Return the [X, Y] coordinate for the center point of the cell that contains the specified text.  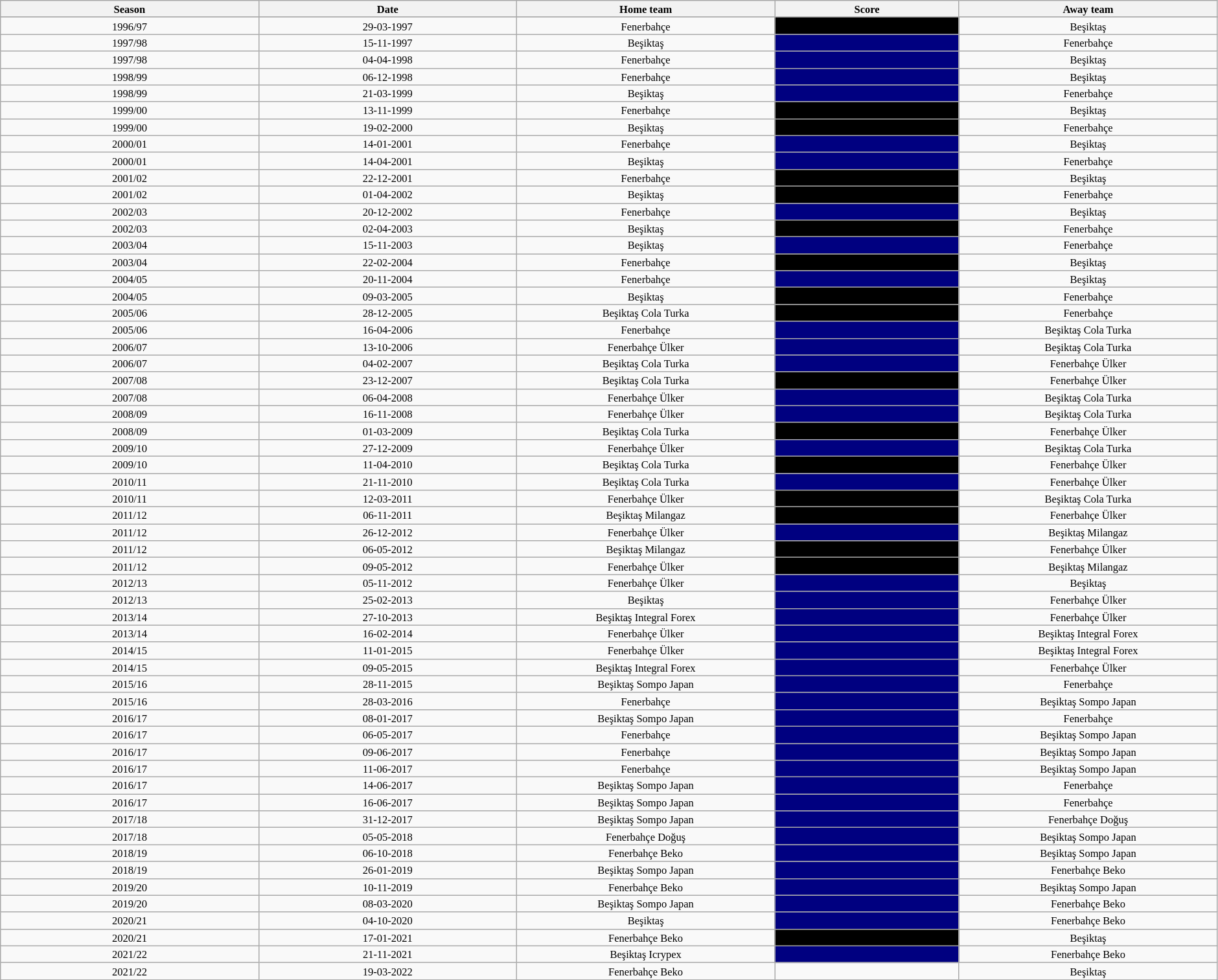
01-04-2002 [387, 194]
14-01-2001 [387, 144]
08-03-2020 [387, 904]
19-02-2000 [387, 127]
06-11-2011 [387, 516]
04-04-1998 [387, 60]
09-05-2015 [387, 667]
Date [387, 9]
Score [867, 9]
16-02-2014 [387, 633]
Season [130, 9]
04-02-2007 [387, 363]
21-03-1999 [387, 93]
20-12-2002 [387, 212]
1996/97 [130, 26]
25-02-2013 [387, 600]
12-03-2011 [387, 499]
21-11-2021 [387, 954]
06-05-2017 [387, 735]
16-06-2017 [387, 803]
06-05-2012 [387, 549]
22-12-2001 [387, 177]
04-10-2020 [387, 920]
11-06-2017 [387, 769]
09-05-2012 [387, 566]
02-04-2003 [387, 229]
Beşiktaş Icrypex [645, 954]
06-12-1998 [387, 76]
15-11-2003 [387, 245]
28-12-2005 [387, 313]
Away team [1088, 9]
31-12-2017 [387, 819]
05-11-2012 [387, 583]
14-06-2017 [387, 786]
01-03-2009 [387, 431]
29-03-1997 [387, 26]
16-04-2006 [387, 330]
28-11-2015 [387, 684]
23-12-2007 [387, 380]
17-01-2021 [387, 937]
09-06-2017 [387, 752]
27-10-2013 [387, 617]
08-01-2017 [387, 718]
16-11-2008 [387, 414]
27-12-2009 [387, 448]
11-04-2010 [387, 464]
28-03-2016 [387, 701]
26-01-2019 [387, 870]
14-04-2001 [387, 161]
13-10-2006 [387, 347]
13-11-1999 [387, 110]
15-11-1997 [387, 43]
06-04-2008 [387, 397]
20-11-2004 [387, 279]
Home team [645, 9]
09-03-2005 [387, 296]
21-11-2010 [387, 481]
10-11-2019 [387, 887]
26-12-2012 [387, 532]
06-10-2018 [387, 853]
19-03-2022 [387, 971]
11-01-2015 [387, 650]
05-05-2018 [387, 836]
22-02-2004 [387, 262]
